Scan for the cell matching the given text and deliver its (x, y) coordinate at center. 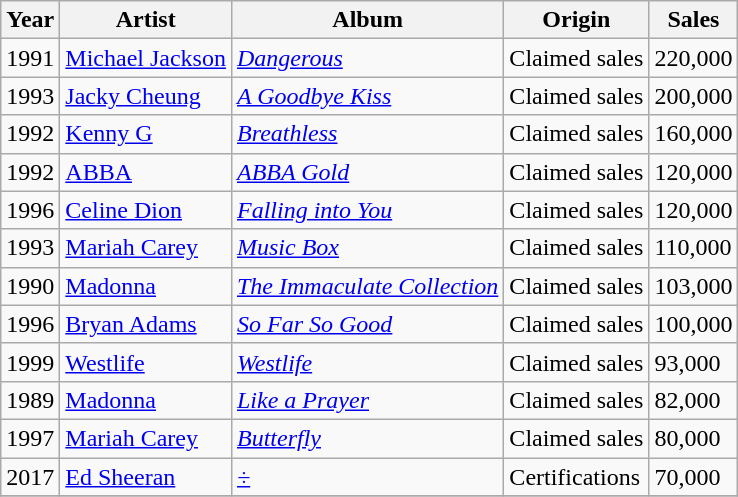
220,000 (694, 58)
1990 (30, 286)
Music Box (367, 248)
ABBA (146, 172)
Butterfly (367, 438)
93,000 (694, 362)
So Far So Good (367, 324)
103,000 (694, 286)
A Goodbye Kiss (367, 96)
100,000 (694, 324)
Sales (694, 20)
Year (30, 20)
Falling into You (367, 210)
70,000 (694, 477)
Jacky Cheung (146, 96)
Breathless (367, 134)
2017 (30, 477)
1989 (30, 400)
÷ (367, 477)
Dangerous (367, 58)
Like a Prayer (367, 400)
1999 (30, 362)
80,000 (694, 438)
Kenny G (146, 134)
160,000 (694, 134)
The Immaculate Collection (367, 286)
200,000 (694, 96)
Michael Jackson (146, 58)
1997 (30, 438)
Origin (576, 20)
82,000 (694, 400)
ABBA Gold (367, 172)
110,000 (694, 248)
Celine Dion (146, 210)
Ed Sheeran (146, 477)
Certifications (576, 477)
Artist (146, 20)
1991 (30, 58)
Bryan Adams (146, 324)
Album (367, 20)
